Detect which cell encompasses the target text, then output its [X, Y] center coordinate. 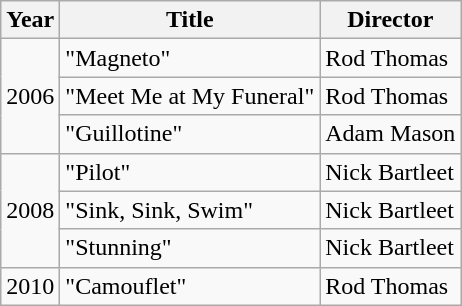
"Sink, Sink, Swim" [190, 210]
"Meet Me at My Funeral" [190, 96]
Director [390, 20]
"Pilot" [190, 172]
"Stunning" [190, 248]
Year [30, 20]
2006 [30, 96]
Title [190, 20]
2010 [30, 286]
Adam Mason [390, 134]
"Guillotine" [190, 134]
"Camouflet" [190, 286]
"Magneto" [190, 58]
2008 [30, 210]
